Return the (X, Y) coordinate for the center point of the cell that contains the specified text.  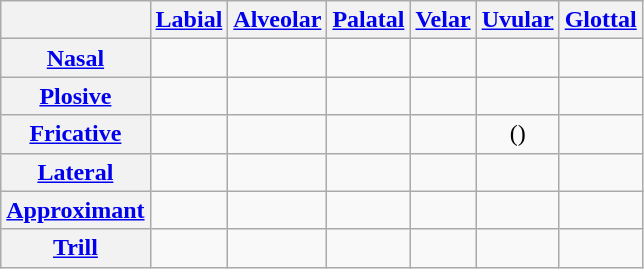
Plosive (76, 96)
() (518, 134)
Approximant (76, 210)
Palatal (368, 20)
Velar (443, 20)
Lateral (76, 172)
Alveolar (278, 20)
Labial (189, 20)
Trill (76, 248)
Uvular (518, 20)
Glottal (600, 20)
Fricative (76, 134)
Nasal (76, 58)
